Locate the cell with the specified text and output its (x, y) center coordinate. 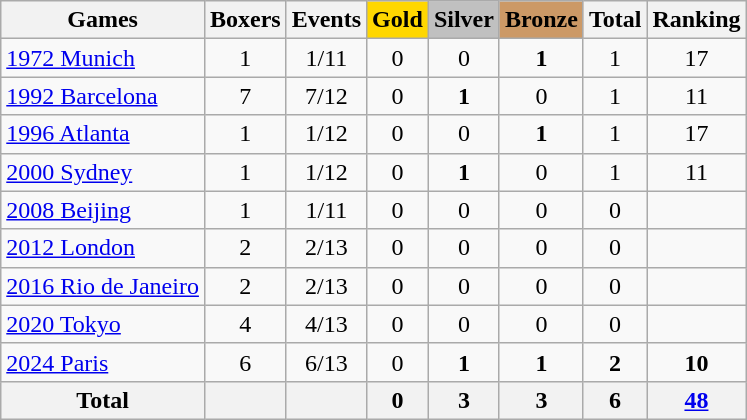
Gold (398, 20)
Boxers (245, 20)
2012 London (103, 248)
2008 Beijing (103, 210)
2024 Paris (103, 362)
6/13 (326, 362)
4/13 (326, 324)
2020 Tokyo (103, 324)
Events (326, 20)
Games (103, 20)
48 (696, 400)
2000 Sydney (103, 172)
10 (696, 362)
7 (245, 96)
Silver (464, 20)
2016 Rio de Janeiro (103, 286)
Ranking (696, 20)
4 (245, 324)
1996 Atlanta (103, 134)
1972 Munich (103, 58)
Bronze (541, 20)
7/12 (326, 96)
1992 Barcelona (103, 96)
